Return the [X, Y] coordinate for the center point of the cell that contains the specified text.  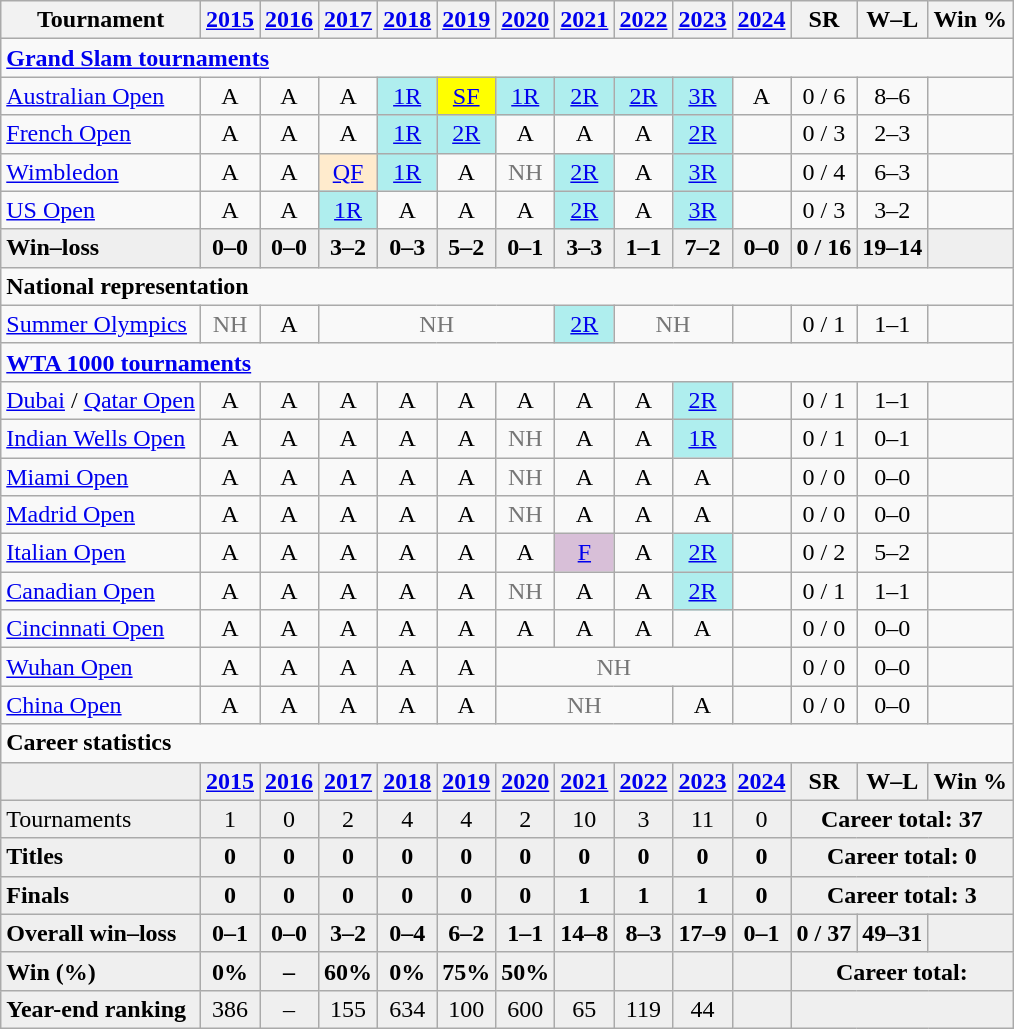
QF [348, 172]
0–4 [408, 933]
Overall win–loss [101, 933]
17–9 [702, 933]
8–6 [892, 96]
75% [466, 971]
386 [230, 1009]
14–8 [584, 933]
600 [526, 1009]
Tournaments [101, 819]
65 [584, 1009]
US Open [101, 210]
Cincinnati Open [101, 629]
6–2 [466, 933]
Australian Open [101, 96]
0 / 16 [824, 248]
0 / 6 [824, 96]
49–31 [892, 933]
Win–loss [101, 248]
Italian Open [101, 553]
6–3 [892, 172]
Career total: 3 [902, 895]
3 [644, 819]
Summer Olympics [101, 324]
Dubai / Qatar Open [101, 400]
Madrid Open [101, 515]
WTA 1000 tournaments [507, 362]
Career total: 37 [902, 819]
Career total: 0 [902, 857]
634 [408, 1009]
100 [466, 1009]
Win (%) [101, 971]
155 [348, 1009]
Miami Open [101, 477]
0 / 37 [824, 933]
Grand Slam tournaments [507, 58]
Finals [101, 895]
SF [466, 96]
National representation [507, 286]
11 [702, 819]
3–3 [584, 248]
China Open [101, 705]
2–3 [892, 134]
19–14 [892, 248]
Canadian Open [101, 591]
Tournament [101, 20]
0 / 2 [824, 553]
Titles [101, 857]
F [584, 553]
Year-end ranking [101, 1009]
Wuhan Open [101, 667]
Career total: [902, 971]
0 / 4 [824, 172]
Indian Wells Open [101, 438]
44 [702, 1009]
0–3 [408, 248]
50% [526, 971]
10 [584, 819]
French Open [101, 134]
8–3 [644, 933]
119 [644, 1009]
Wimbledon [101, 172]
60% [348, 971]
Career statistics [507, 743]
7–2 [702, 248]
